Capture the cell that displays the provided text and extract its [X, Y] central coordinate. 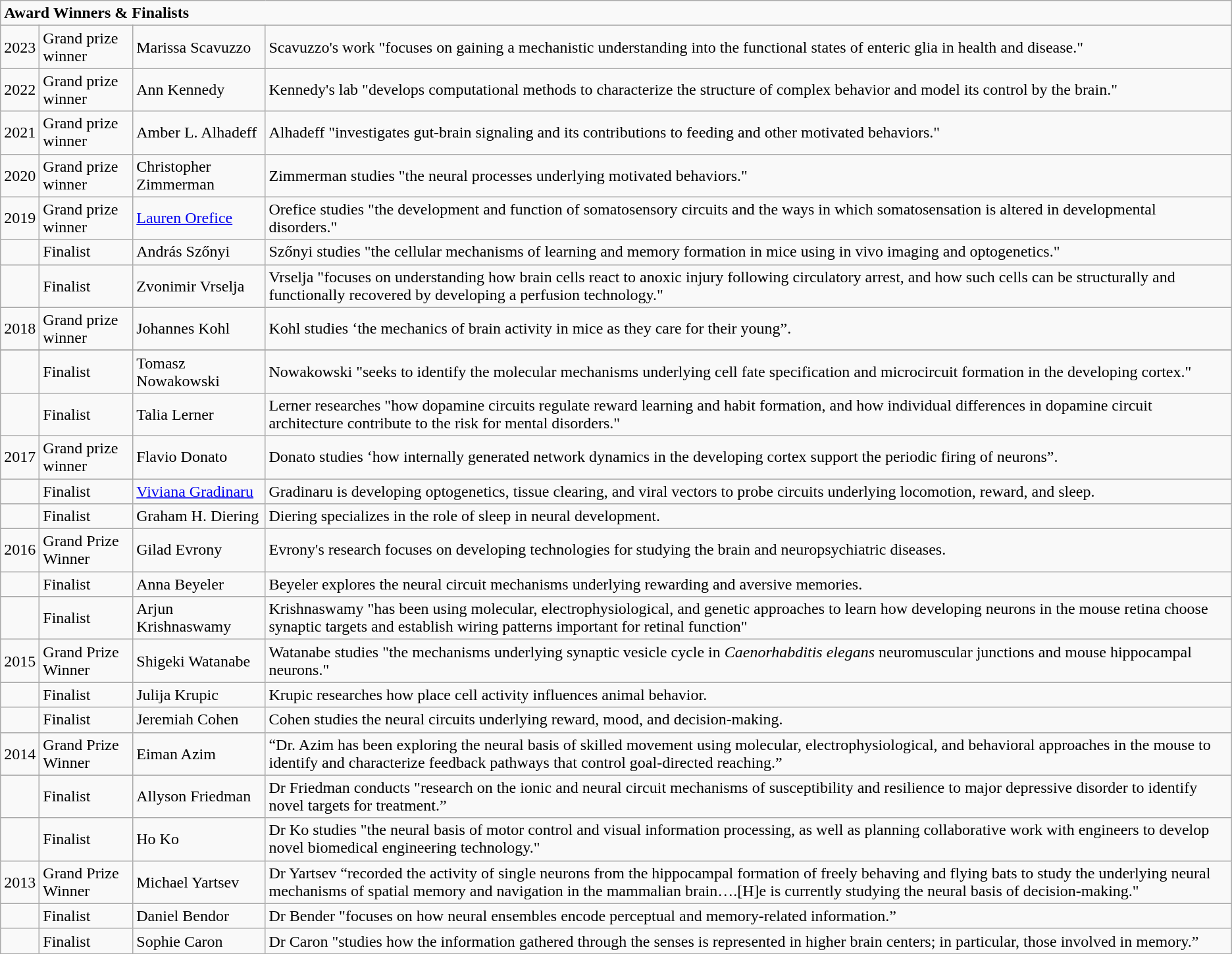
Watanabe studies "the mechanisms underlying synaptic vesicle cycle in Caenorhabditis elegans neuromuscular junctions and mouse hippocampal neurons." [748, 661]
Julija Krupic [199, 695]
2017 [20, 457]
2015 [20, 661]
Szőnyi studies "the cellular mechanisms of learning and memory formation in mice using in vivo imaging and optogenetics." [748, 252]
Marissa Scavuzzo [199, 47]
Arjun Krishnaswamy [199, 618]
2013 [20, 882]
Tomasz Nowakowski [199, 371]
Evrony's research focuses on developing technologies for studying the brain and neuropsychiatric diseases. [748, 550]
Shigeki Watanabe [199, 661]
Anna Beyeler [199, 584]
Zimmerman studies "the neural processes underlying motivated behaviors." [748, 175]
Kohl studies ‘the mechanics of brain activity in mice as they care for their young”. [748, 329]
Eiman Azim [199, 754]
2021 [20, 133]
Alhadeff "investigates gut-brain signaling and its contributions to feeding and other motivated behaviors." [748, 133]
Gilad Evrony [199, 550]
Amber L. Alhadeff [199, 133]
Jeremiah Cohen [199, 720]
Dr Bender "focuses on how neural ensembles encode perceptual and memory-related information.” [748, 916]
2014 [20, 754]
Lauren Orefice [199, 218]
2019 [20, 218]
Johannes Kohl [199, 329]
Zvonimir Vrselja [199, 286]
Ann Kennedy [199, 89]
Viviana Gradinaru [199, 491]
2018 [20, 329]
András Szőnyi [199, 252]
Ho Ko [199, 840]
Daniel Bendor [199, 916]
Graham H. Diering [199, 516]
2023 [20, 47]
Gradinaru is developing optogenetics, tissue clearing, and viral vectors to probe circuits underlying locomotion, reward, and sleep. [748, 491]
Beyeler explores the neural circuit mechanisms underlying rewarding and aversive memories. [748, 584]
Cohen studies the neural circuits underlying reward, mood, and decision-making. [748, 720]
Talia Lerner [199, 414]
Dr Caron "studies how the information gathered through the senses is represented in higher brain centers; in particular, those involved in memory.” [748, 941]
Orefice studies "the development and function of somatosensory circuits and the ways in which somatosensation is altered in developmental disorders." [748, 218]
Donato studies ‘how internally generated network dynamics in the developing cortex support the periodic firing of neurons”. [748, 457]
Award Winners & Finalists [616, 13]
Sophie Caron [199, 941]
Christopher Zimmerman [199, 175]
Scavuzzo's work "focuses on gaining a mechanistic understanding into the functional states of enteric glia in health and disease." [748, 47]
Allyson Friedman [199, 796]
2020 [20, 175]
Flavio Donato [199, 457]
Kennedy's lab "develops computational methods to characterize the structure of complex behavior and model its control by the brain." [748, 89]
2022 [20, 89]
Nowakowski "seeks to identify the molecular mechanisms underlying cell fate specification and microcircuit formation in the developing cortex." [748, 371]
2016 [20, 550]
Michael Yartsev [199, 882]
Krupic researches how place cell activity influences animal behavior. [748, 695]
Diering specializes in the role of sleep in neural development. [748, 516]
